Capture the cell that displays the provided text and extract its (x, y) central coordinate. 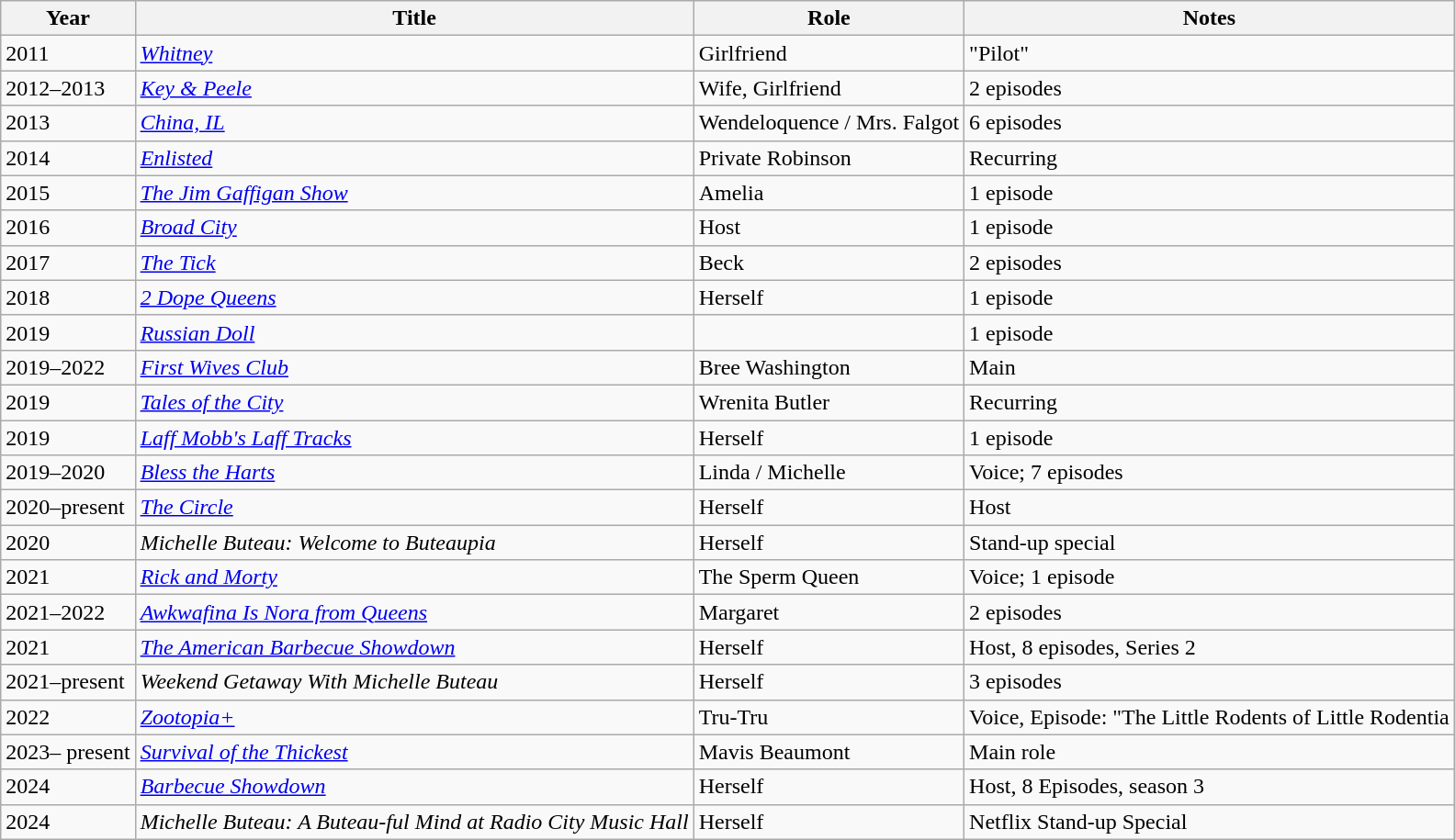
The Tick (414, 263)
First Wives Club (414, 367)
2018 (68, 297)
Michelle Buteau: A Buteau-ful Mind at Radio City Music Hall (414, 822)
The American Barbecue Showdown (414, 647)
2017 (68, 263)
Wrenita Butler (829, 402)
Title (414, 18)
2020–present (68, 508)
Wendeloquence / Mrs. Falgot (829, 123)
Survival of the Thickest (414, 752)
Awkwafina Is Nora from Queens (414, 612)
Bless the Harts (414, 473)
Host, 8 Episodes, season 3 (1210, 787)
2 Dope Queens (414, 297)
Whitney (414, 53)
Host, 8 episodes, Series 2 (1210, 647)
Voice; 1 episode (1210, 577)
The Sperm Queen (829, 577)
Tales of the City (414, 402)
3 episodes (1210, 682)
2011 (68, 53)
Michelle Buteau: Welcome to Buteaupia (414, 543)
2014 (68, 158)
Notes (1210, 18)
Rick and Morty (414, 577)
Girlfriend (829, 53)
Bree Washington (829, 367)
2019–2020 (68, 473)
Voice; 7 episodes (1210, 473)
Main role (1210, 752)
Netflix Stand-up Special (1210, 822)
2015 (68, 193)
Year (68, 18)
Main (1210, 367)
Key & Peele (414, 88)
China, IL (414, 123)
6 episodes (1210, 123)
Zootopia+ (414, 717)
Laff Mobb's Laff Tracks (414, 438)
Barbecue Showdown (414, 787)
Mavis Beaumont (829, 752)
Wife, Girlfriend (829, 88)
The Circle (414, 508)
Amelia (829, 193)
Beck (829, 263)
2023– present (68, 752)
2022 (68, 717)
Weekend Getaway With Michelle Buteau (414, 682)
2016 (68, 228)
Stand-up special (1210, 543)
2021–present (68, 682)
Voice, Episode: "The Little Rodents of Little Rodentia (1210, 717)
2020 (68, 543)
Linda / Michelle (829, 473)
2019–2022 (68, 367)
Enlisted (414, 158)
2012–2013 (68, 88)
Role (829, 18)
The Jim Gaffigan Show (414, 193)
Russian Doll (414, 332)
Broad City (414, 228)
2021–2022 (68, 612)
Private Robinson (829, 158)
Tru-Tru (829, 717)
2013 (68, 123)
Margaret (829, 612)
"Pilot" (1210, 53)
